Scan for the cell matching the given text and deliver its [X, Y] coordinate at center. 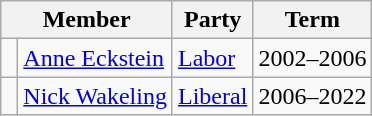
2006–2022 [312, 96]
Liberal [212, 96]
2002–2006 [312, 58]
Member [87, 20]
Term [312, 20]
Party [212, 20]
Anne Eckstein [96, 58]
Labor [212, 58]
Nick Wakeling [96, 96]
